Return the [x, y] coordinate for the center point of the cell that contains the specified text.  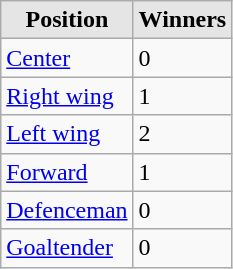
Position [67, 20]
Forward [67, 172]
Defenceman [67, 210]
Goaltender [67, 248]
Left wing [67, 134]
2 [182, 134]
Right wing [67, 96]
Center [67, 58]
Winners [182, 20]
